Detect which cell encompasses the target text, then output its (x, y) center coordinate. 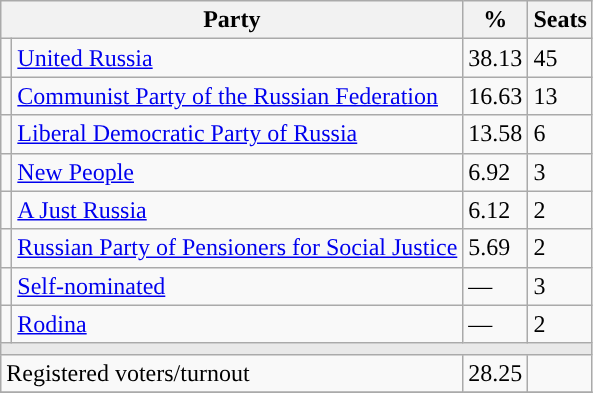
Self-nominated (238, 286)
Rodina (238, 324)
13.58 (496, 134)
A Just Russia (238, 210)
Liberal Democratic Party of Russia (238, 134)
16.63 (496, 96)
Communist Party of the Russian Federation (238, 96)
Party (232, 20)
Russian Party of Pensioners for Social Justice (238, 248)
13 (560, 96)
5.69 (496, 248)
Registered voters/turnout (232, 373)
6.92 (496, 172)
38.13 (496, 58)
% (496, 20)
United Russia (238, 58)
New People (238, 172)
45 (560, 58)
6 (560, 134)
28.25 (496, 373)
Seats (560, 20)
6.12 (496, 210)
